For the text-containing cell, return its midpoint in [x, y] coordinate format. 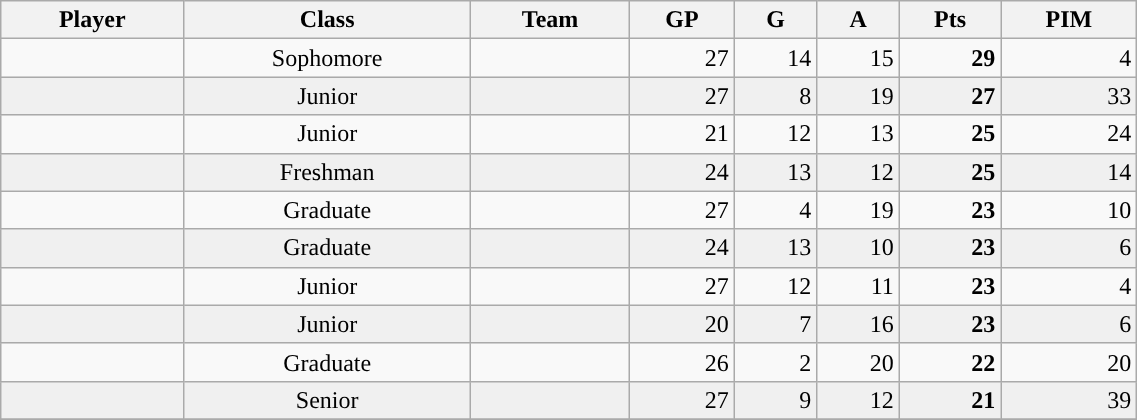
Class [328, 20]
33 [1069, 96]
7 [776, 324]
PIM [1069, 20]
Freshman [328, 172]
Team [550, 20]
Sophomore [328, 58]
26 [682, 362]
Pts [950, 20]
A [858, 20]
Senior [328, 400]
G [776, 20]
GP [682, 20]
2 [776, 362]
8 [776, 96]
39 [1069, 400]
15 [858, 58]
Player [92, 20]
29 [950, 58]
11 [858, 286]
9 [776, 400]
16 [858, 324]
22 [950, 362]
